Detect which cell encompasses the target text, then output its (x, y) center coordinate. 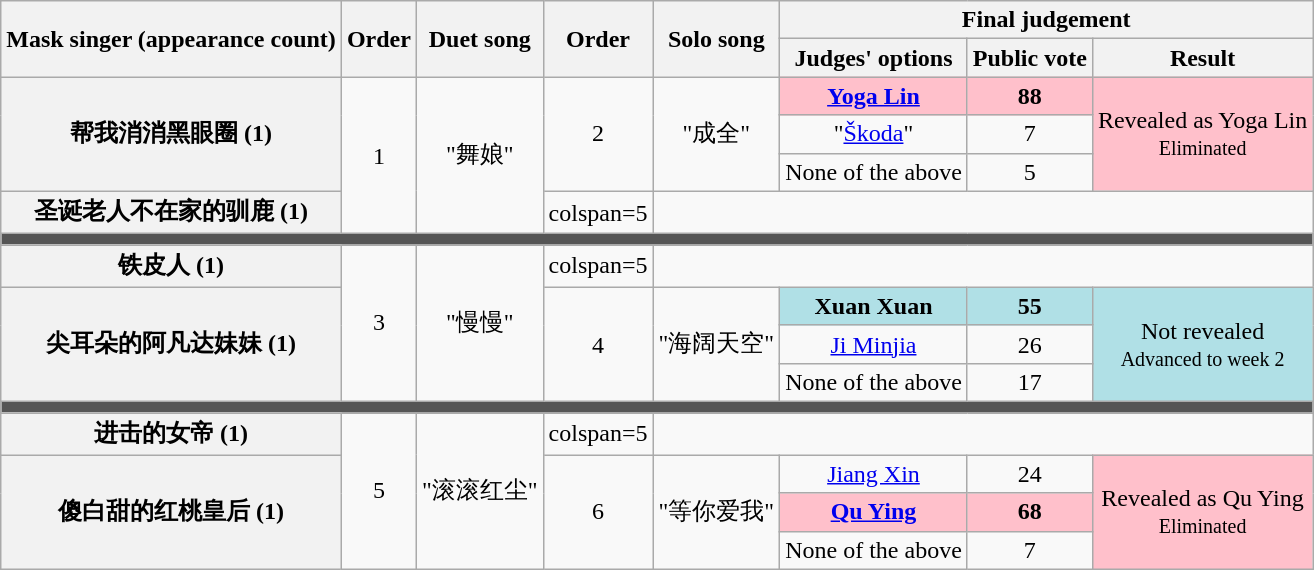
"Škoda" (874, 134)
"海阔天空" (716, 344)
Solo song (716, 39)
24 (1030, 474)
Qu Ying (874, 512)
Final judgement (1046, 20)
Mask singer (appearance count) (172, 39)
Xuan Xuan (874, 306)
Jiang Xin (874, 474)
Result (1202, 58)
"成全" (716, 134)
傻白甜的红桃皇后 (1) (172, 512)
Not revealedAdvanced to week 2 (1202, 344)
"等你爱我" (716, 512)
铁皮人 (1) (172, 266)
55 (1030, 306)
进击的女帝 (1) (172, 434)
17 (1030, 382)
4 (598, 344)
Ji Minjia (874, 344)
68 (1030, 512)
3 (378, 324)
圣诞老人不在家的驯鹿 (1) (172, 212)
Yoga Lin (874, 96)
Duet song (480, 39)
1 (378, 156)
Judges' options (874, 58)
"滚滚红尘" (480, 490)
Public vote (1030, 58)
Revealed as Yoga LinEliminated (1202, 134)
"慢慢" (480, 324)
帮我消消黑眼圈 (1) (172, 134)
Revealed as Qu YingEliminated (1202, 512)
2 (598, 134)
6 (598, 512)
"舞娘" (480, 156)
88 (1030, 96)
26 (1030, 344)
尖耳朵的阿凡达妹妹 (1) (172, 344)
